Scan for the cell matching the given text and deliver its [X, Y] coordinate at center. 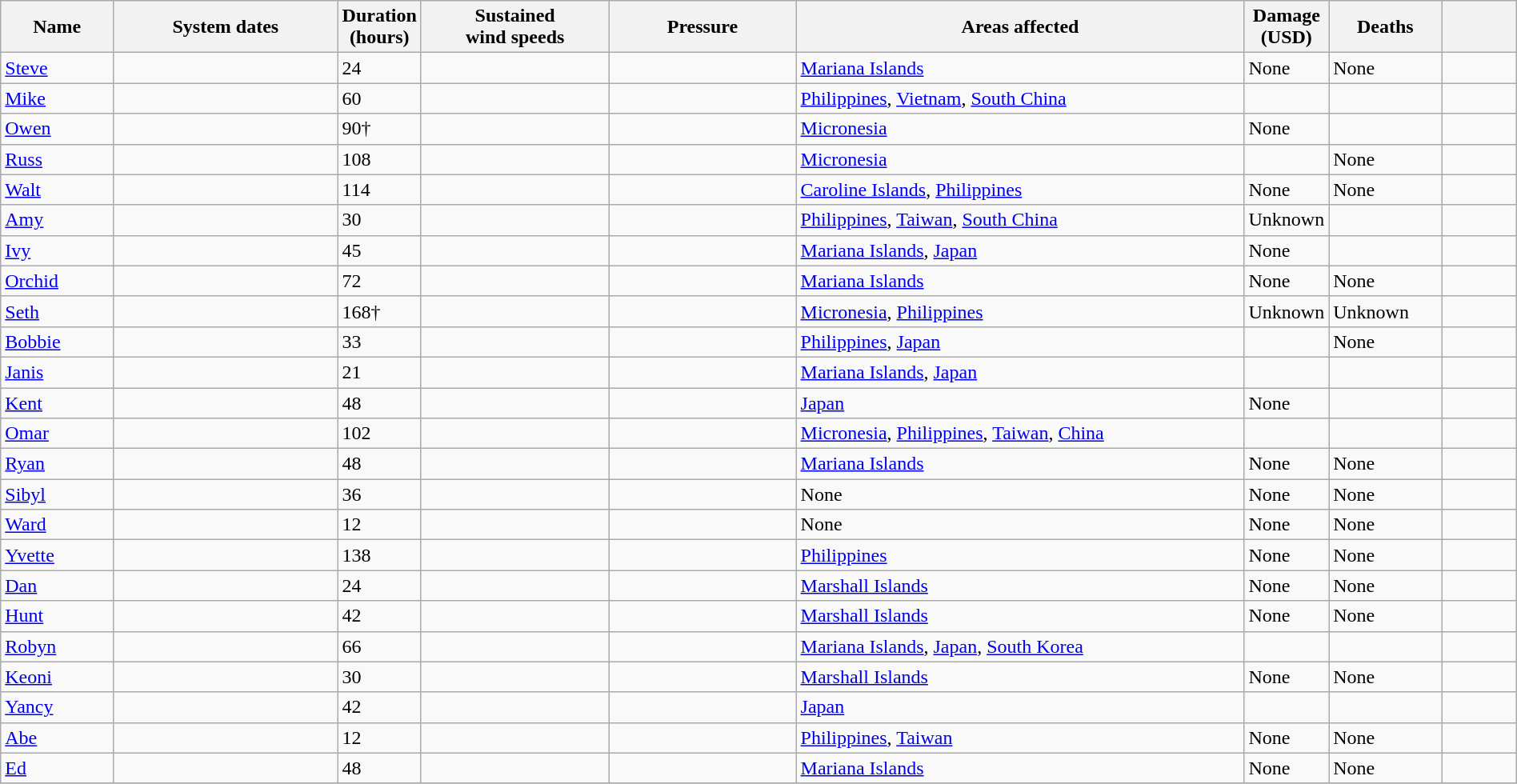
90† [379, 129]
Deaths [1386, 27]
Bobbie [58, 342]
Dan [58, 586]
Ward [58, 525]
114 [379, 190]
Philippines, Japan [1020, 342]
Micronesia, Philippines [1020, 311]
Steve [58, 68]
Omar [58, 434]
33 [379, 342]
Caroline Islands, Philippines [1020, 190]
Yancy [58, 707]
21 [379, 372]
45 [379, 250]
72 [379, 281]
Hunt [58, 616]
Philippines, Taiwan [1020, 738]
System dates [226, 27]
Owen [58, 129]
Kent [58, 402]
Russ [58, 159]
Name [58, 27]
Mike [58, 98]
Robyn [58, 646]
Micronesia, Philippines, Taiwan, China [1020, 434]
Orchid [58, 281]
36 [379, 494]
Duration(hours) [379, 27]
Mariana Islands, Japan, South Korea [1020, 646]
Philippines, Vietnam, South China [1020, 98]
138 [379, 555]
Damage(USD) [1287, 27]
102 [379, 434]
Sustainedwind speeds [514, 27]
Areas affected [1020, 27]
168† [379, 311]
Sibyl [58, 494]
Philippines [1020, 555]
Pressure [702, 27]
Yvette [58, 555]
Amy [58, 220]
Philippines, Taiwan, South China [1020, 220]
Ed [58, 768]
Ivy [58, 250]
Seth [58, 311]
66 [379, 646]
108 [379, 159]
Abe [58, 738]
60 [379, 98]
Keoni [58, 677]
Walt [58, 190]
Janis [58, 372]
Ryan [58, 464]
